Locate the cell with the specified text and output its [x, y] center coordinate. 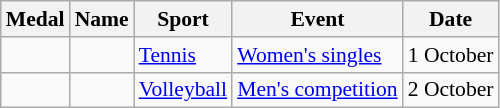
Volleyball [183, 90]
Event [318, 19]
Women's singles [318, 55]
1 October [451, 55]
Date [451, 19]
2 October [451, 90]
Tennis [183, 55]
Name [102, 19]
Sport [183, 19]
Men's competition [318, 90]
Medal [36, 19]
